Detect which cell encompasses the target text, then output its [X, Y] center coordinate. 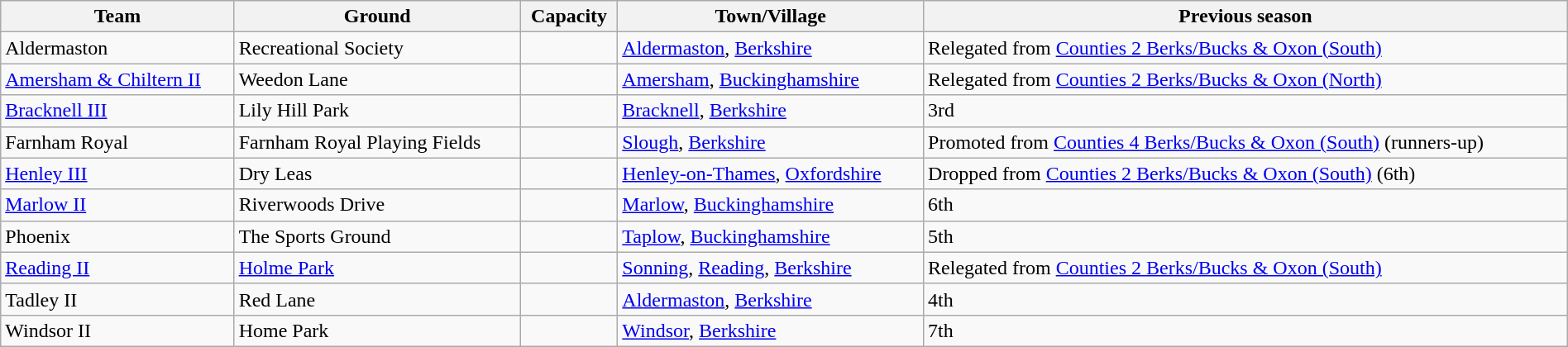
Amersham & Chiltern II [117, 79]
Slough, Berkshire [771, 142]
Sonning, Reading, Berkshire [771, 268]
3rd [1245, 111]
Dropped from Counties 2 Berks/Bucks & Oxon (South) (6th) [1245, 173]
Relegated from Counties 2 Berks/Bucks & Oxon (North) [1245, 79]
5th [1245, 236]
Previous season [1245, 17]
Bracknell, Berkshire [771, 111]
Marlow II [117, 205]
Holme Park [377, 268]
Henley-on-Thames, Oxfordshire [771, 173]
Weedon Lane [377, 79]
Tadley II [117, 299]
Bracknell III [117, 111]
4th [1245, 299]
Farnham Royal Playing Fields [377, 142]
Lily Hill Park [377, 111]
Taplow, Buckinghamshire [771, 236]
The Sports Ground [377, 236]
Windsor II [117, 330]
Amersham, Buckinghamshire [771, 79]
Riverwoods Drive [377, 205]
Reading II [117, 268]
Ground [377, 17]
6th [1245, 205]
Town/Village [771, 17]
Team [117, 17]
Aldermaston [117, 48]
Dry Leas [377, 173]
Marlow, Buckinghamshire [771, 205]
Farnham Royal [117, 142]
Home Park [377, 330]
Promoted from Counties 4 Berks/Bucks & Oxon (South) (runners-up) [1245, 142]
Windsor, Berkshire [771, 330]
7th [1245, 330]
Capacity [569, 17]
Henley III [117, 173]
Recreational Society [377, 48]
Phoenix [117, 236]
Red Lane [377, 299]
